Capture the cell that displays the provided text and extract its (x, y) central coordinate. 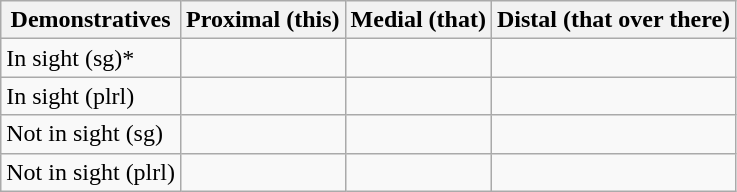
Distal (that over there) (613, 20)
Demonstratives (91, 20)
Not in sight (plrl) (91, 172)
Medial (that) (418, 20)
In sight (plrl) (91, 96)
In sight (sg)* (91, 58)
Proximal (this) (262, 20)
Not in sight (sg) (91, 134)
